Return [X, Y] of the center of cell containing provided text 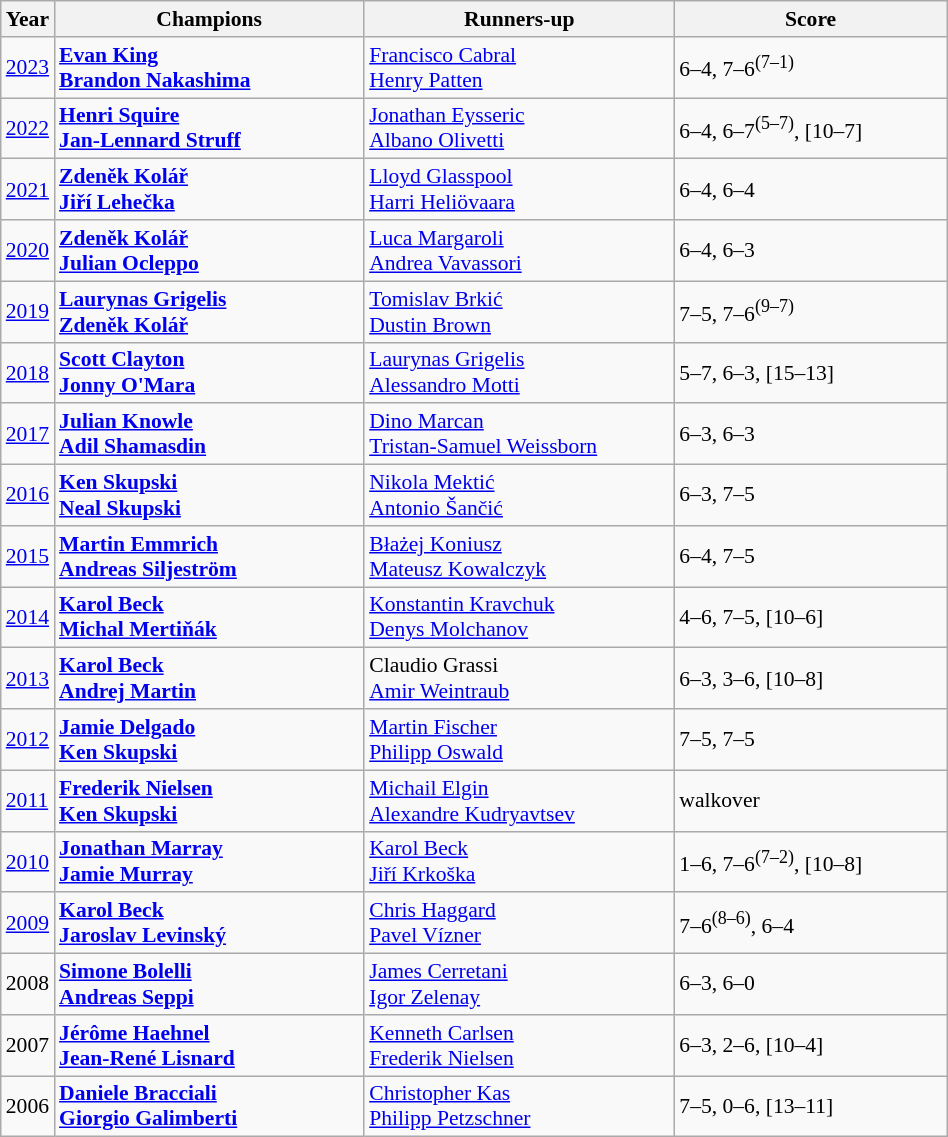
Claudio Grassi Amir Weintraub [519, 678]
Julian Knowle Adil Shamasdin [209, 434]
Champions [209, 19]
Christopher Kas Philipp Petzschner [519, 1106]
Martin Fischer Philipp Oswald [519, 740]
Runners-up [519, 19]
Laurynas Grigelis Alessandro Motti [519, 372]
2020 [28, 250]
Frederik Nielsen Ken Skupski [209, 800]
Jonathan Eysseric Albano Olivetti [519, 128]
6–3, 7–5 [810, 496]
Simone Bolelli Andreas Seppi [209, 984]
Francisco Cabral Henry Patten [519, 68]
Score [810, 19]
6–3, 3–6, [10–8] [810, 678]
2006 [28, 1106]
2017 [28, 434]
7–5, 7–5 [810, 740]
7–5, 7–6(9–7) [810, 312]
2022 [28, 128]
6–4, 6–3 [810, 250]
6–4, 7–5 [810, 556]
Jérôme Haehnel Jean-René Lisnard [209, 1046]
2012 [28, 740]
6–4, 6–4 [810, 190]
Dino Marcan Tristan-Samuel Weissborn [519, 434]
7–5, 0–6, [13–11] [810, 1106]
2023 [28, 68]
Lloyd Glasspool Harri Heliövaara [519, 190]
Karol Beck Jaroslav Levinský [209, 924]
2010 [28, 862]
Kenneth Carlsen Frederik Nielsen [519, 1046]
Konstantin Kravchuk Denys Molchanov [519, 618]
Jonathan Marray Jamie Murray [209, 862]
2021 [28, 190]
James Cerretani Igor Zelenay [519, 984]
Zdeněk Kolář Jiří Lehečka [209, 190]
6–4, 6–7(5–7), [10–7] [810, 128]
1–6, 7–6(7–2), [10–8] [810, 862]
Błażej Koniusz Mateusz Kowalczyk [519, 556]
6–3, 2–6, [10–4] [810, 1046]
Scott Clayton Jonny O'Mara [209, 372]
2011 [28, 800]
Karol Beck Andrej Martin [209, 678]
Daniele Bracciali Giorgio Galimberti [209, 1106]
Ken Skupski Neal Skupski [209, 496]
2007 [28, 1046]
Karol Beck Jiří Krkoška [519, 862]
Laurynas Grigelis Zdeněk Kolář [209, 312]
2019 [28, 312]
7–6(8–6), 6–4 [810, 924]
2013 [28, 678]
2014 [28, 618]
6–4, 7–6(7–1) [810, 68]
Chris Haggard Pavel Vízner [519, 924]
Martin Emmrich Andreas Siljeström [209, 556]
walkover [810, 800]
5–7, 6–3, [15–13] [810, 372]
Michail Elgin Alexandre Kudryavtsev [519, 800]
Tomislav Brkić Dustin Brown [519, 312]
Zdeněk Kolář Julian Ocleppo [209, 250]
6–3, 6–0 [810, 984]
2016 [28, 496]
2018 [28, 372]
4–6, 7–5, [10–6] [810, 618]
Evan King Brandon Nakashima [209, 68]
2009 [28, 924]
Year [28, 19]
Jamie Delgado Ken Skupski [209, 740]
6–3, 6–3 [810, 434]
Nikola Mektić Antonio Šančić [519, 496]
2015 [28, 556]
2008 [28, 984]
Luca Margaroli Andrea Vavassori [519, 250]
Henri Squire Jan-Lennard Struff [209, 128]
Karol Beck Michal Mertiňák [209, 618]
